Output the (X, Y) coordinate of the center of the cell containing the given text.  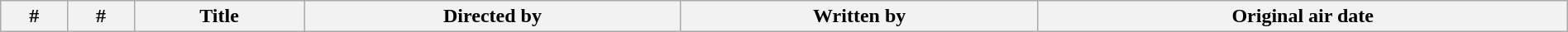
Title (218, 16)
Written by (859, 16)
Directed by (493, 16)
Original air date (1303, 16)
